Determine the (X, Y) coordinate at the center of the cell enclosing the given text.  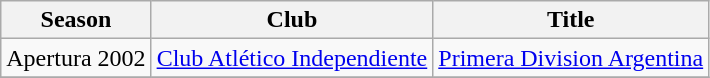
Season (76, 20)
Club Atlético Independiente (292, 58)
Apertura 2002 (76, 58)
Title (571, 20)
Club (292, 20)
Primera Division Argentina (571, 58)
